Pinpoint the cell where the given text exists, returning its (x, y) midpoint coordinate. 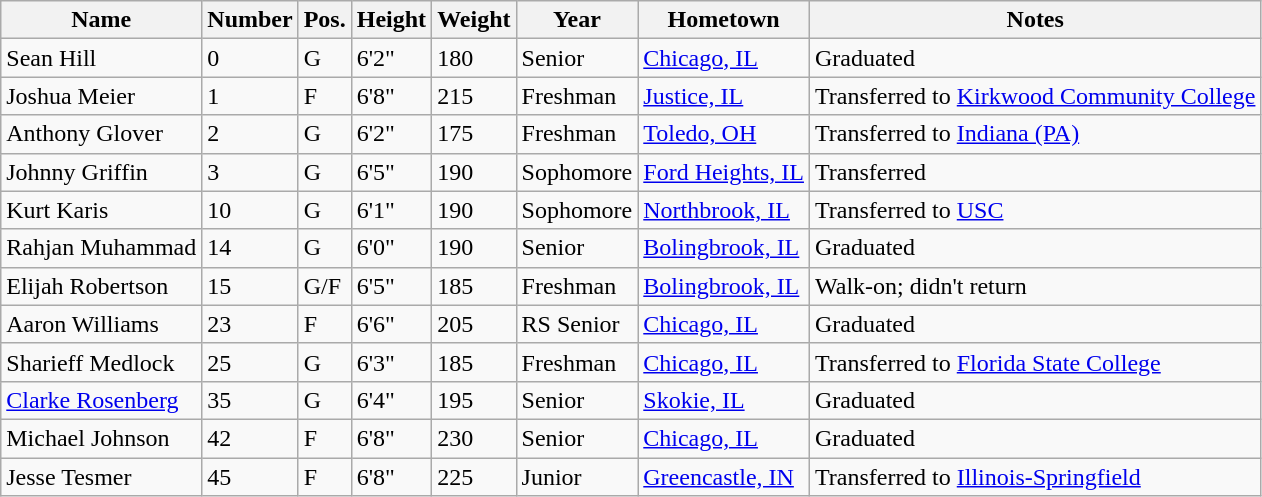
45 (250, 477)
Justice, IL (724, 96)
Pos. (324, 20)
Junior (577, 477)
Kurt Karis (102, 210)
G/F (324, 286)
Anthony Glover (102, 134)
6'6" (391, 324)
Sean Hill (102, 58)
Elijah Robertson (102, 286)
Jesse Tesmer (102, 477)
Name (102, 20)
2 (250, 134)
Rahjan Muhammad (102, 248)
23 (250, 324)
Transferred to Florida State College (1034, 362)
Greencastle, IN (724, 477)
Transferred (1034, 172)
215 (474, 96)
205 (474, 324)
Year (577, 20)
Transferred to USC (1034, 210)
35 (250, 400)
Joshua Meier (102, 96)
195 (474, 400)
15 (250, 286)
Aaron Williams (102, 324)
6'3" (391, 362)
Michael Johnson (102, 438)
225 (474, 477)
RS Senior (577, 324)
Transferred to Kirkwood Community College (1034, 96)
180 (474, 58)
25 (250, 362)
Number (250, 20)
6'1" (391, 210)
Transferred to Indiana (PA) (1034, 134)
Clarke Rosenberg (102, 400)
175 (474, 134)
Hometown (724, 20)
1 (250, 96)
10 (250, 210)
Transferred to Illinois-Springfield (1034, 477)
Weight (474, 20)
Toledo, OH (724, 134)
0 (250, 58)
14 (250, 248)
42 (250, 438)
Ford Heights, IL (724, 172)
Walk-on; didn't return (1034, 286)
230 (474, 438)
6'0" (391, 248)
3 (250, 172)
Height (391, 20)
Northbrook, IL (724, 210)
Notes (1034, 20)
Johnny Griffin (102, 172)
Sharieff Medlock (102, 362)
6'4" (391, 400)
Skokie, IL (724, 400)
